Determine the [X, Y] coordinate at the center of the cell enclosing the given text.  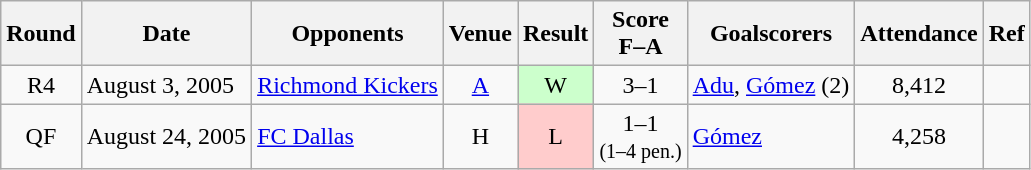
Opponents [348, 34]
Gómez [771, 136]
FC Dallas [348, 136]
Attendance [919, 34]
ScoreF–A [640, 34]
Date [166, 34]
August 24, 2005 [166, 136]
Round [41, 34]
Ref [1006, 34]
1–1(1–4 pen.) [640, 136]
Venue [480, 34]
Richmond Kickers [348, 85]
L [556, 136]
W [556, 85]
QF [41, 136]
8,412 [919, 85]
H [480, 136]
Goalscorers [771, 34]
4,258 [919, 136]
3–1 [640, 85]
A [480, 85]
Adu, Gómez (2) [771, 85]
August 3, 2005 [166, 85]
Result [556, 34]
R4 [41, 85]
